Determine the [x, y] coordinate at the center of the cell enclosing the given text.  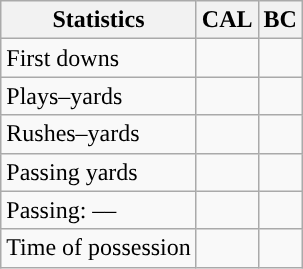
Statistics [99, 20]
Rushes–yards [99, 134]
Time of possession [99, 248]
Passing yards [99, 172]
BC [280, 20]
Plays–yards [99, 96]
First downs [99, 58]
Passing: –– [99, 210]
CAL [227, 20]
